For the text-containing cell, return its midpoint in [X, Y] coordinate format. 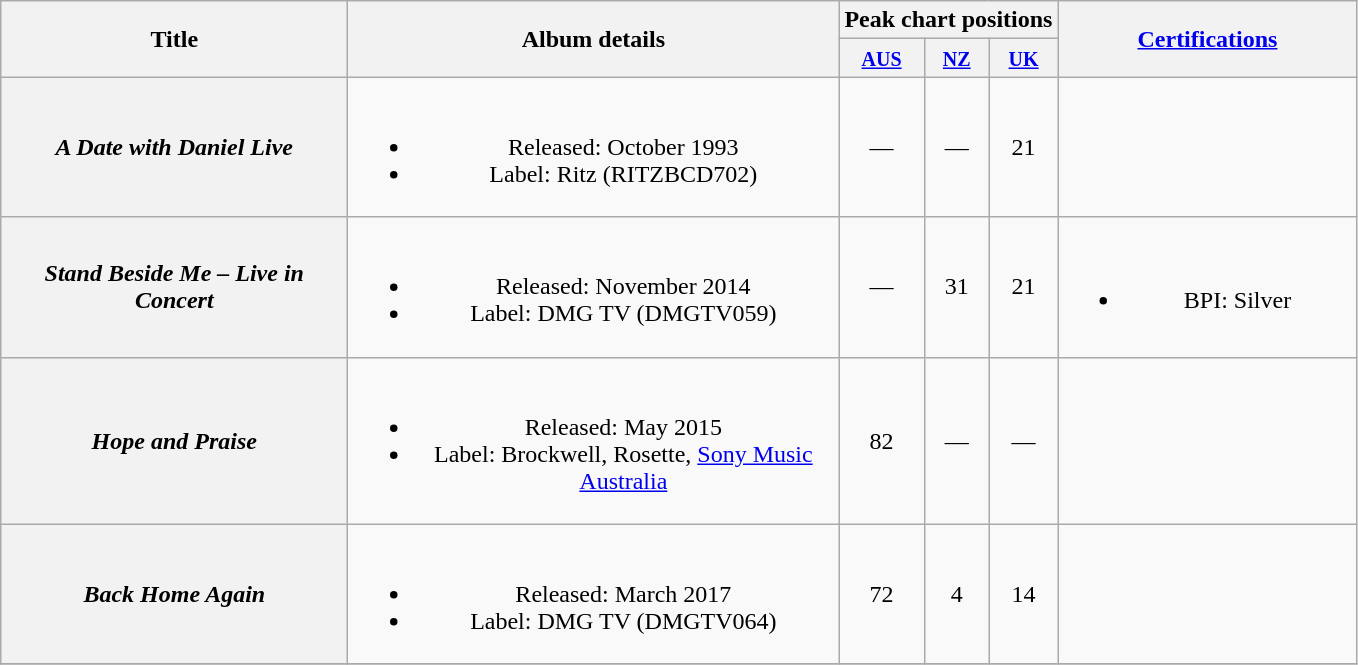
BPI: Silver [1208, 287]
Released: March 2017Label: DMG TV (DMGTV064) [594, 594]
A Date with Daniel Live [174, 147]
Title [174, 39]
Stand Beside Me – Live in Concert [174, 287]
Released: October 1993Label: Ritz (RITZBCD702) [594, 147]
Album details [594, 39]
Back Home Again [174, 594]
Peak chart positions [948, 20]
UK [1024, 58]
4 [956, 594]
AUS [882, 58]
31 [956, 287]
82 [882, 440]
Released: November 2014Label: DMG TV (DMGTV059) [594, 287]
Hope and Praise [174, 440]
Released: May 2015Label: Brockwell, Rosette, Sony Music Australia [594, 440]
Certifications [1208, 39]
NZ [956, 58]
14 [1024, 594]
72 [882, 594]
